Return (x, y) of the center of cell containing provided text 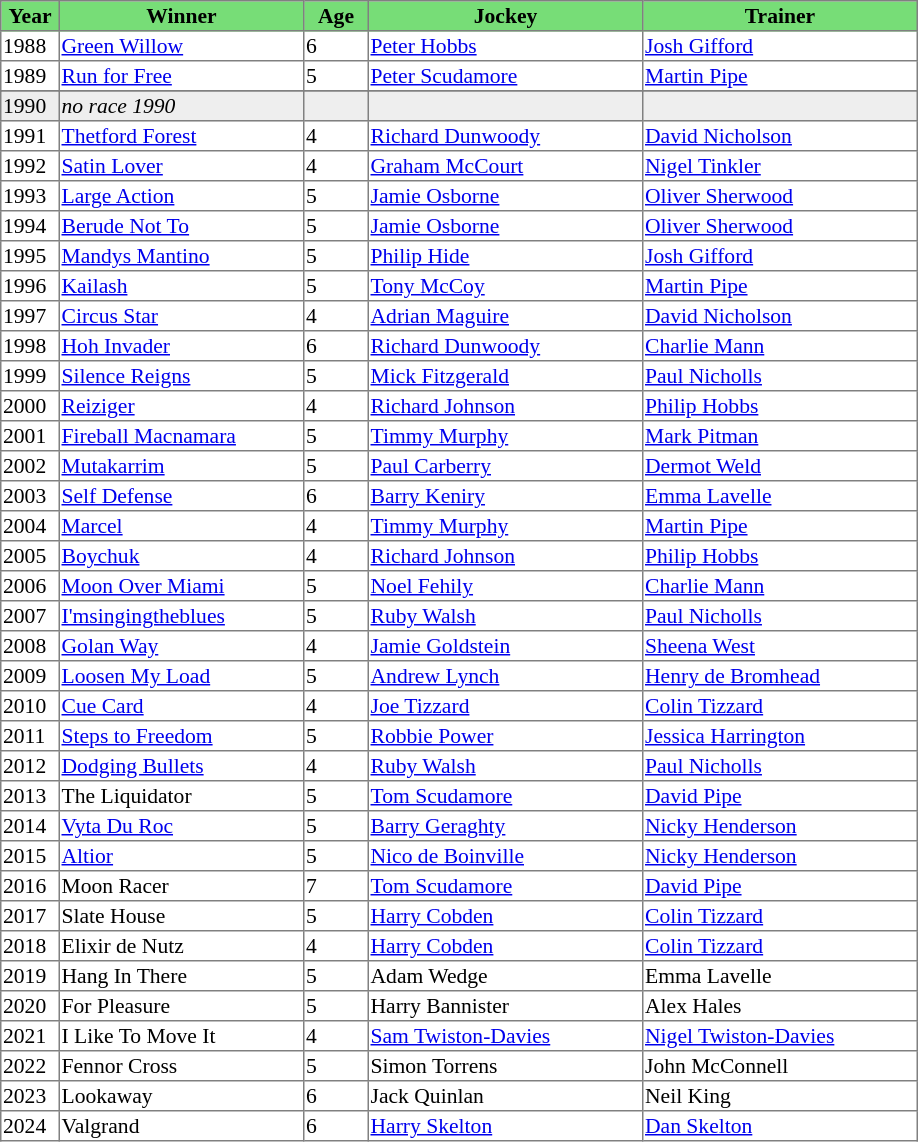
Satin Lover (181, 166)
Moon Over Miami (181, 586)
Barry Geraghty (505, 826)
Sam Twiston-Davies (505, 1036)
Philip Hide (505, 256)
2002 (30, 466)
1993 (30, 196)
1999 (30, 376)
Jamie Goldstein (505, 646)
1994 (30, 226)
Age (336, 16)
Adam Wedge (505, 976)
2013 (30, 796)
The Liquidator (181, 796)
1989 (30, 76)
Noel Fehily (505, 586)
Sheena West (780, 646)
I'msingingtheblues (181, 616)
Tony McCoy (505, 286)
Fireball Macnamara (181, 436)
1991 (30, 136)
Alex Hales (780, 1006)
Year (30, 16)
1988 (30, 46)
2020 (30, 1006)
Reiziger (181, 406)
Hoh Invader (181, 346)
Graham McCourt (505, 166)
Mark Pitman (780, 436)
Valgrand (181, 1126)
2011 (30, 736)
Cue Card (181, 706)
Elixir de Nutz (181, 946)
Green Willow (181, 46)
2024 (30, 1126)
I Like To Move It (181, 1036)
Andrew Lynch (505, 676)
Silence Reigns (181, 376)
2014 (30, 826)
no race 1990 (181, 106)
Adrian Maguire (505, 316)
Dan Skelton (780, 1126)
Thetford Forest (181, 136)
Peter Scudamore (505, 76)
Harry Bannister (505, 1006)
2023 (30, 1096)
2003 (30, 496)
2016 (30, 886)
Dermot Weld (780, 466)
Simon Torrens (505, 1066)
Run for Free (181, 76)
2008 (30, 646)
Robbie Power (505, 736)
1997 (30, 316)
Hang In There (181, 976)
Nigel Twiston-Davies (780, 1036)
Large Action (181, 196)
For Pleasure (181, 1006)
Paul Carberry (505, 466)
1998 (30, 346)
Boychuk (181, 556)
Barry Keniry (505, 496)
2009 (30, 676)
Loosen My Load (181, 676)
2007 (30, 616)
Nico de Boinville (505, 856)
Altior (181, 856)
Jockey (505, 16)
Jack Quinlan (505, 1096)
Neil King (780, 1096)
Vyta Du Roc (181, 826)
Moon Racer (181, 886)
Berude Not To (181, 226)
2015 (30, 856)
Jessica Harrington (780, 736)
7 (336, 886)
Mick Fitzgerald (505, 376)
1992 (30, 166)
2010 (30, 706)
2019 (30, 976)
Mandys Mantino (181, 256)
1990 (30, 106)
Mutakarrim (181, 466)
2000 (30, 406)
Harry Skelton (505, 1126)
2018 (30, 946)
Henry de Bromhead (780, 676)
2021 (30, 1036)
Circus Star (181, 316)
Fennor Cross (181, 1066)
Marcel (181, 526)
Steps to Freedom (181, 736)
Nigel Tinkler (780, 166)
Kailash (181, 286)
2001 (30, 436)
Golan Way (181, 646)
1996 (30, 286)
2017 (30, 916)
John McConnell (780, 1066)
Winner (181, 16)
2005 (30, 556)
Lookaway (181, 1096)
2004 (30, 526)
Trainer (780, 16)
Slate House (181, 916)
Dodging Bullets (181, 766)
2022 (30, 1066)
Peter Hobbs (505, 46)
2012 (30, 766)
Self Defense (181, 496)
2006 (30, 586)
Joe Tizzard (505, 706)
1995 (30, 256)
